Locate the cell with the specified text and output its (X, Y) center coordinate. 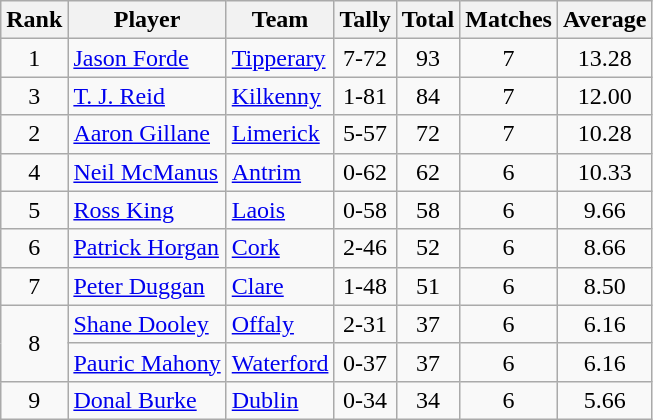
Dublin (280, 400)
10.28 (604, 134)
9 (34, 400)
0-62 (365, 172)
Limerick (280, 134)
58 (428, 210)
Neil McManus (147, 172)
Waterford (280, 362)
1-81 (365, 96)
Team (280, 20)
93 (428, 58)
52 (428, 248)
0-58 (365, 210)
9.66 (604, 210)
Total (428, 20)
72 (428, 134)
Ross King (147, 210)
Rank (34, 20)
8.50 (604, 286)
Patrick Horgan (147, 248)
8 (34, 343)
Tipperary (280, 58)
Aaron Gillane (147, 134)
7-72 (365, 58)
5-57 (365, 134)
3 (34, 96)
8.66 (604, 248)
Laois (280, 210)
0-37 (365, 362)
34 (428, 400)
Cork (280, 248)
Peter Duggan (147, 286)
Pauric Mahony (147, 362)
1 (34, 58)
5 (34, 210)
1-48 (365, 286)
Shane Dooley (147, 324)
Jason Forde (147, 58)
5.66 (604, 400)
Clare (280, 286)
2-46 (365, 248)
10.33 (604, 172)
Donal Burke (147, 400)
12.00 (604, 96)
84 (428, 96)
51 (428, 286)
2-31 (365, 324)
4 (34, 172)
Average (604, 20)
2 (34, 134)
62 (428, 172)
T. J. Reid (147, 96)
13.28 (604, 58)
Tally (365, 20)
Antrim (280, 172)
Matches (509, 20)
Kilkenny (280, 96)
Offaly (280, 324)
0-34 (365, 400)
Player (147, 20)
